From the cell containing the given text, extract its center point as [X, Y] coordinate. 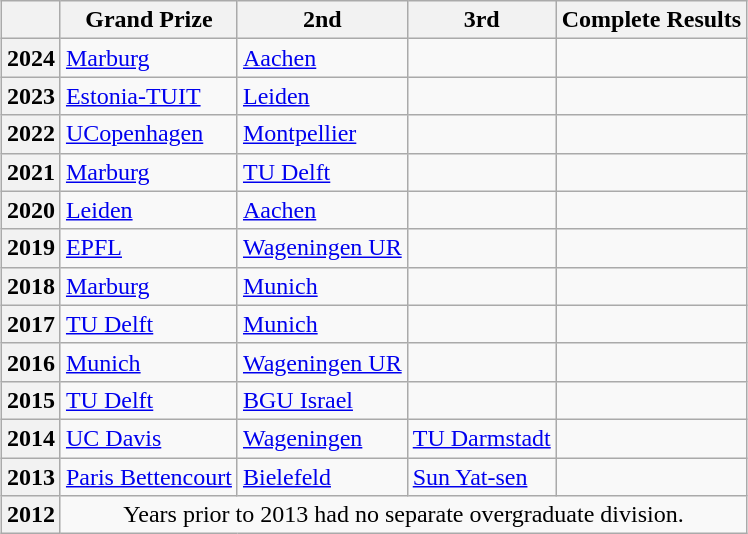
2012 [30, 515]
2015 [30, 400]
Paris Bettencourt [148, 477]
2020 [30, 210]
Bielefeld [322, 477]
BGU Israel [322, 400]
EPFL [148, 248]
Estonia-TUIT [148, 96]
2023 [30, 96]
2013 [30, 477]
2014 [30, 438]
2021 [30, 172]
2019 [30, 248]
2nd [322, 20]
Wageningen [322, 438]
Years prior to 2013 had no separate overgraduate division. [403, 515]
Complete Results [651, 20]
UC Davis [148, 438]
2018 [30, 286]
UCopenhagen [148, 134]
2022 [30, 134]
2016 [30, 362]
3rd [482, 20]
TU Darmstadt [482, 438]
Sun Yat-sen [482, 477]
Montpellier [322, 134]
2017 [30, 324]
Grand Prize [148, 20]
2024 [30, 58]
